Determine the [x, y] coordinate at the center of the cell enclosing the given text.  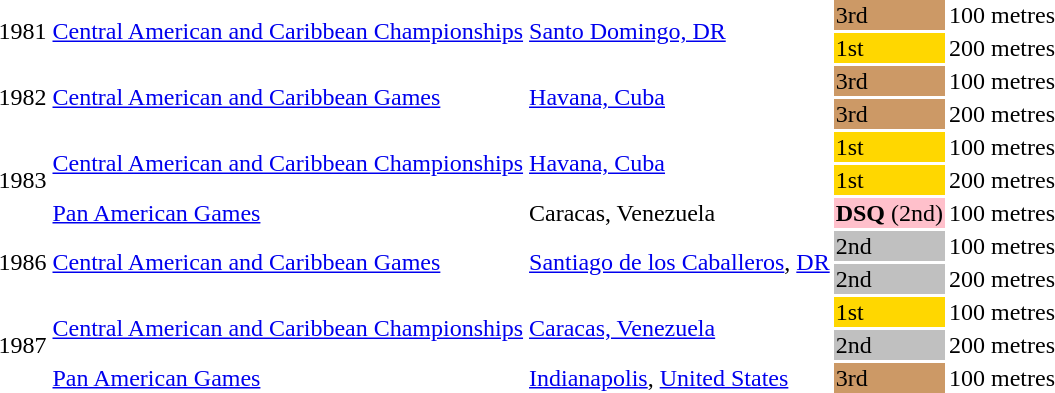
Santo Domingo, DR [680, 32]
Indianapolis, United States [680, 378]
DSQ (2nd) [889, 213]
Santiago de los Caballeros, DR [680, 262]
